Detect which cell encompasses the target text, then output its (X, Y) center coordinate. 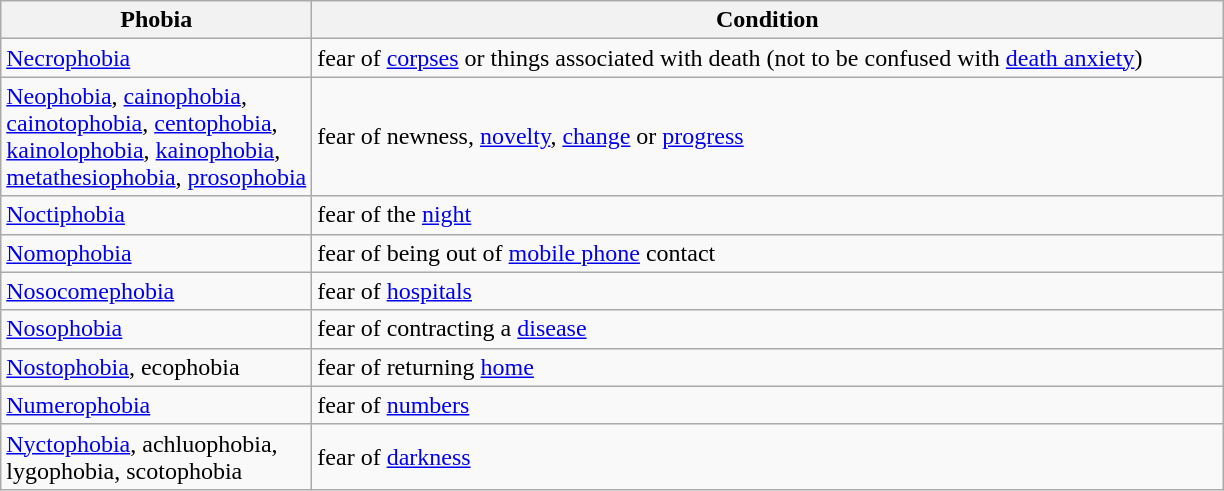
fear of contracting a disease (768, 329)
Nosophobia (156, 329)
Numerophobia (156, 405)
fear of darkness (768, 456)
Nomophobia (156, 253)
Necrophobia (156, 58)
Noctiphobia (156, 215)
fear of numbers (768, 405)
fear of returning home (768, 367)
Phobia (156, 20)
fear of hospitals (768, 291)
fear of newness, novelty, change or progress (768, 136)
Nyctophobia, achluophobia, lygophobia, scotophobia (156, 456)
fear of corpses or things associated with death (not to be confused with death anxiety) (768, 58)
Neophobia, cainophobia, cainotophobia, centophobia, kainolophobia, kainophobia, metathesiophobia, prosophobia (156, 136)
fear of the night (768, 215)
Condition (768, 20)
Nostophobia, ecophobia (156, 367)
Nosocomephobia (156, 291)
fear of being out of mobile phone contact (768, 253)
